Locate the cell with the specified text and output its (X, Y) center coordinate. 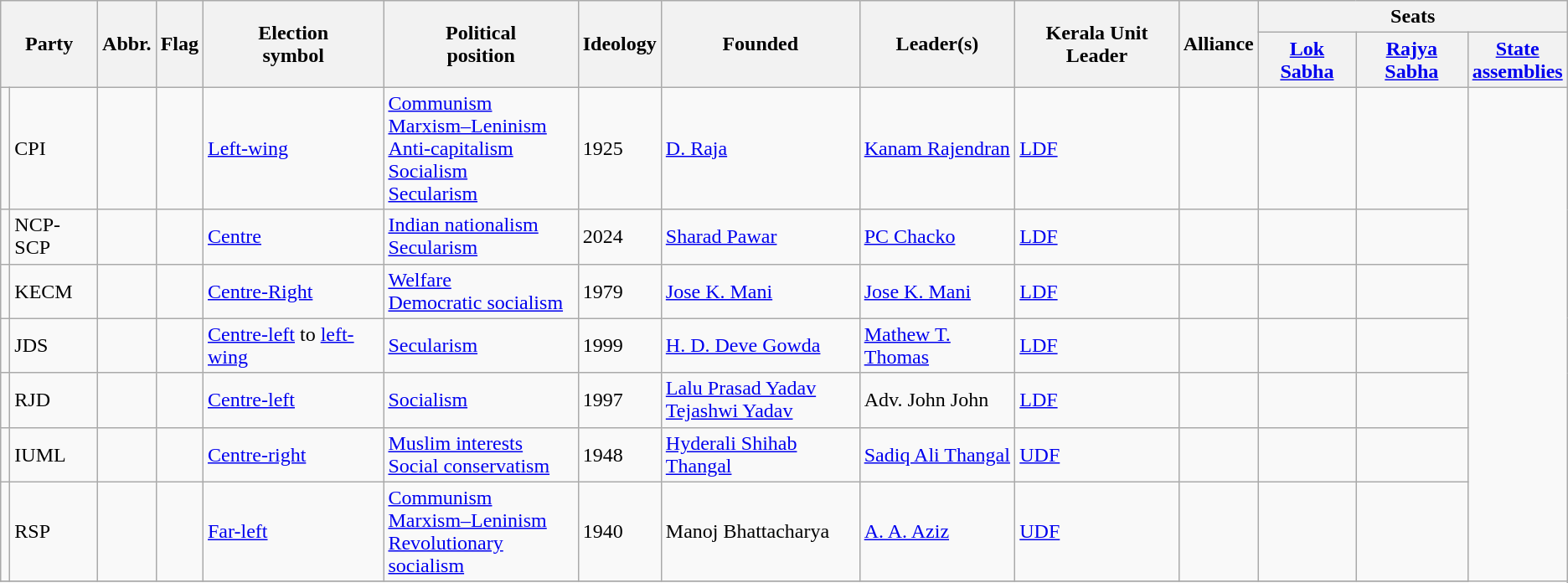
Alliance (1218, 44)
Centre-right (293, 454)
Kanam Rajendran (937, 148)
2024 (620, 236)
Lok Sabha (1307, 60)
Centre-Right (293, 291)
Left-wing (293, 148)
Founded (761, 44)
WelfareDemocratic socialism (481, 291)
Hyderali Shihab Thangal (761, 454)
Secularism (481, 345)
CommunismMarxism–LeninismAnti-capitalismSocialismSecularism (481, 148)
D. Raja (761, 148)
1999 (620, 345)
Adv. John John (937, 400)
JDS (54, 345)
Party (49, 44)
PC Chacko (937, 236)
1948 (620, 454)
RJD (54, 400)
1979 (620, 291)
Abbr. (127, 44)
Centre-left to left-wing (293, 345)
Ideology (620, 44)
Centre (293, 236)
1997 (620, 400)
Electionsymbol (293, 44)
A. A. Aziz (937, 531)
NCP-SCP (54, 236)
1940 (620, 531)
KECM (54, 291)
H. D. Deve Gowda (761, 345)
Kerala Unit Leader (1097, 44)
Manoj Bhattacharya (761, 531)
Muslim interestsSocial conservatism (481, 454)
CommunismMarxism–LeninismRevolutionary socialism (481, 531)
Seats (1412, 17)
Sadiq Ali Thangal (937, 454)
Far-left (293, 531)
1925 (620, 148)
Politicalposition (481, 44)
Mathew T. Thomas (937, 345)
Socialism (481, 400)
Lalu Prasad YadavTejashwi Yadav (761, 400)
Indian nationalismSecularism (481, 236)
Stateassemblies (1518, 60)
Sharad Pawar (761, 236)
IUML (54, 454)
CPI (54, 148)
RSP (54, 531)
Flag (179, 44)
Leader(s) (937, 44)
Rajya Sabha (1412, 60)
Centre-left (293, 400)
